Scan for the cell matching the given text and deliver its [X, Y] coordinate at center. 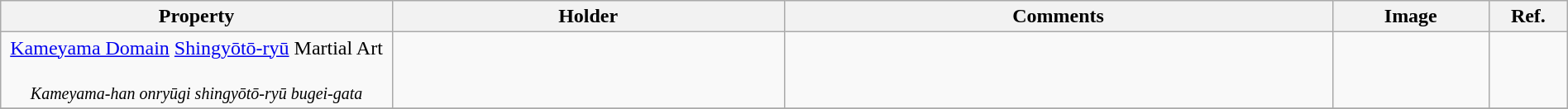
Kameyama Domain Shingyōtō-ryū Martial ArtKameyama-han onryūgi shingyōtō-ryū bugei-gata [197, 70]
Property [197, 17]
Image [1411, 17]
Ref. [1528, 17]
Holder [588, 17]
Comments [1059, 17]
